Provide the [X, Y] coordinate of the cell's center where the given text is located.  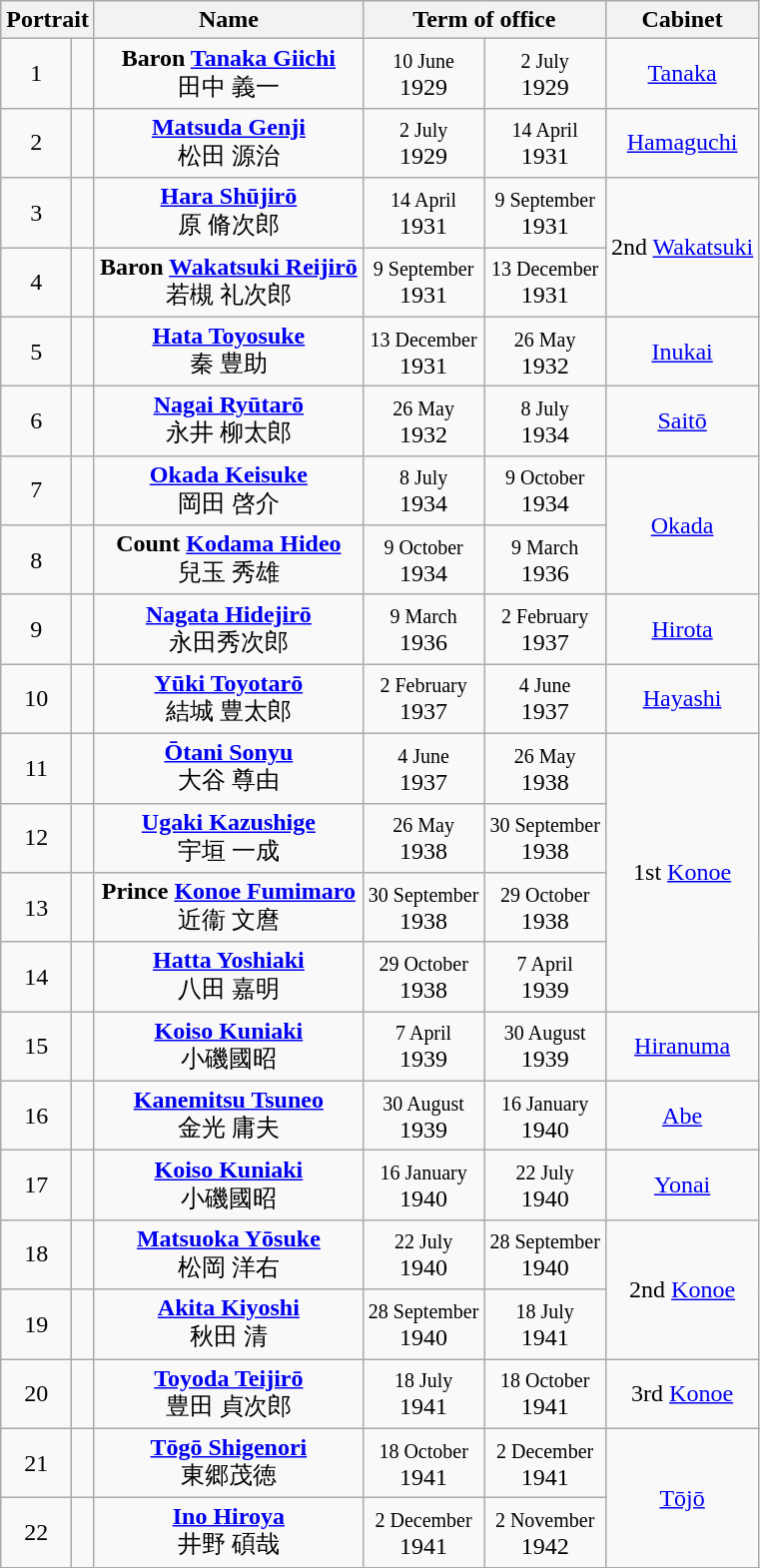
Matsuda Genji松田 源治 [228, 143]
4 [36, 283]
18 [36, 1254]
Count Kodama Hideo兒玉 秀雄 [228, 560]
Hamaguchi [681, 143]
13 [36, 908]
9 [36, 629]
Hatta Yoshiaki八田 嘉明 [228, 977]
21 [36, 1463]
1 [36, 74]
Hirota [681, 629]
2 November1942 [545, 1533]
Prince Konoe Fumimaro近衞 文麿 [228, 908]
Kanemitsu Tsuneo金光 庸夫 [228, 1116]
1st Konoe [681, 872]
Abe [681, 1116]
3rd Konoe [681, 1393]
Nagata Hidejirō永田秀次郎 [228, 629]
Ugaki Kazushige宇垣 一成 [228, 838]
Term of office [483, 20]
Inukai [681, 352]
Hayashi [681, 699]
2nd Konoe [681, 1288]
Ino Hiroya井野 碩哉 [228, 1533]
6 [36, 421]
20 [36, 1393]
Portrait [48, 20]
Hata Toyosuke秦 豊助 [228, 352]
Tōgō Shigenori東郷茂徳 [228, 1463]
Tōjō [681, 1498]
Nagai Ryūtarō永井 柳太郎 [228, 421]
14 [36, 977]
Toyoda Teijirō豊田 貞次郎 [228, 1393]
19 [36, 1324]
Yūki Toyotarō結城 豊太郎 [228, 699]
Saitō [681, 421]
Name [228, 20]
Tanaka [681, 74]
Matsuoka Yōsuke松岡 洋右 [228, 1254]
Okada [681, 525]
Baron Wakatsuki Reijirō若槻 礼次郎 [228, 283]
10 June1929 [423, 74]
Hara Shūjirō原 脩次郎 [228, 213]
Ōtani Sonyu大谷 尊由 [228, 768]
2nd Wakatsuki [681, 248]
10 [36, 699]
7 [36, 490]
22 [36, 1533]
5 [36, 352]
2 [36, 143]
3 [36, 213]
Akita Kiyoshi秋田 清 [228, 1324]
16 [36, 1116]
Hiranuma [681, 1047]
17 [36, 1185]
Yonai [681, 1185]
Baron Tanaka Giichi田中 義一 [228, 74]
Cabinet [681, 20]
11 [36, 768]
15 [36, 1047]
Okada Keisuke岡田 啓介 [228, 490]
12 [36, 838]
8 [36, 560]
